Scan for the cell matching the given text and deliver its [x, y] coordinate at center. 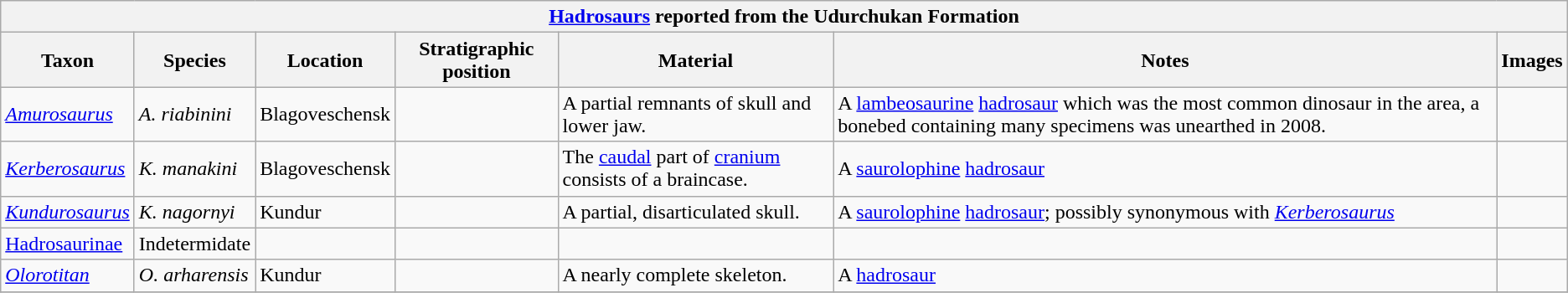
Images [1532, 60]
Hadrosaurinae [68, 244]
O. arharensis [194, 275]
Species [194, 60]
Notes [1165, 60]
A partial remnants of skull and lower jaw. [695, 114]
A lambeosaurine hadrosaur which was the most common dinosaur in the area, a bonebed containing many specimens was unearthed in 2008. [1165, 114]
A saurolophine hadrosaur [1165, 169]
Hadrosaurs reported from the Udurchukan Formation [784, 17]
Amurosaurus [68, 114]
Olorotitan [68, 275]
The caudal part of cranium consists of a braincase. [695, 169]
Taxon [68, 60]
Location [325, 60]
Indetermidate [194, 244]
Material [695, 60]
A. riabinini [194, 114]
Kerberosaurus [68, 169]
A partial, disarticulated skull. [695, 212]
A nearly complete skeleton. [695, 275]
A saurolophine hadrosaur; possibly synonymous with Kerberosaurus [1165, 212]
Kundurosaurus [68, 212]
K. manakini [194, 169]
Stratigraphic position [477, 60]
A hadrosaur [1165, 275]
K. nagornyi [194, 212]
